Identify which cell holds the provided text, then report its [x, y] central coordinate. 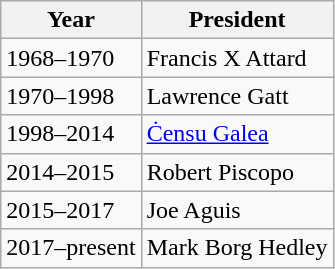
1998–2014 [71, 134]
2017–present [71, 248]
1970–1998 [71, 96]
2014–2015 [71, 172]
1968–1970 [71, 58]
Mark Borg Hedley [237, 248]
Francis X Attard [237, 58]
2015–2017 [71, 210]
President [237, 20]
Robert Piscopo [237, 172]
Lawrence Gatt [237, 96]
Joe Aguis [237, 210]
Year [71, 20]
Ċensu Galea [237, 134]
